Provide the (X, Y) coordinate of the cell's center where the given text is located.  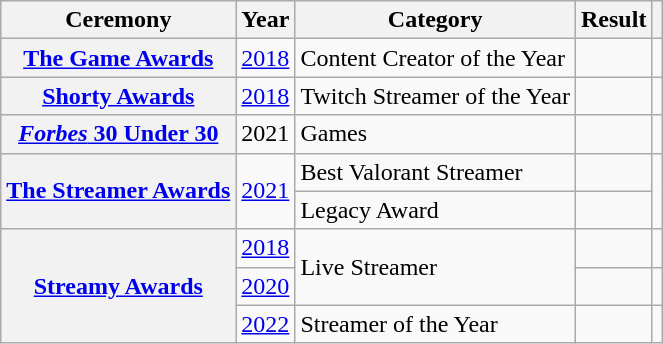
Content Creator of the Year (436, 58)
Legacy Award (436, 210)
Best Valorant Streamer (436, 172)
The Streamer Awards (118, 191)
Games (436, 134)
2022 (266, 324)
2020 (266, 286)
Live Streamer (436, 267)
Streamer of the Year (436, 324)
Result (614, 20)
The Game Awards (118, 58)
Streamy Awards (118, 286)
Shorty Awards (118, 96)
Category (436, 20)
Forbes 30 Under 30 (118, 134)
Ceremony (118, 20)
Twitch Streamer of the Year (436, 96)
Year (266, 20)
